Extract the (x, y) coordinate from the center of the cell holding the provided text.  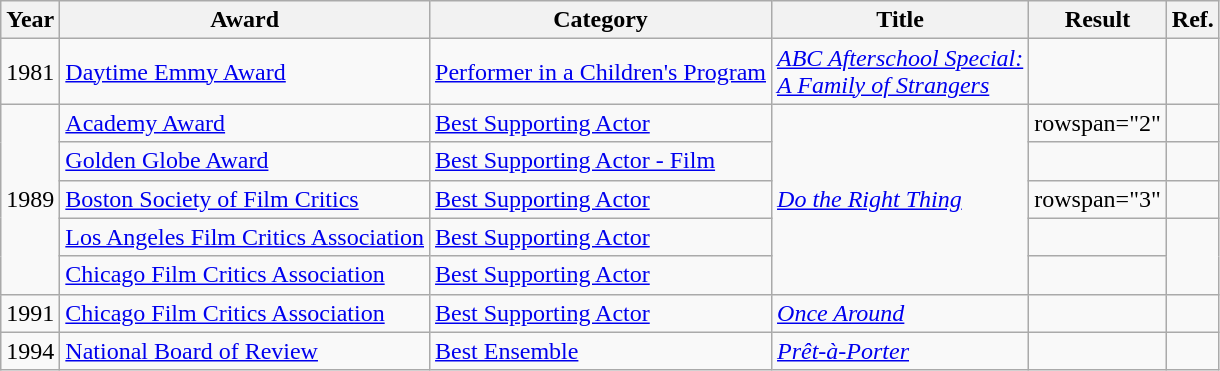
ABC Afterschool Special: A Family of Strangers (900, 72)
1991 (30, 313)
Los Angeles Film Critics Association (245, 237)
National Board of Review (245, 351)
Boston Society of Film Critics (245, 199)
rowspan="3" (1098, 199)
1981 (30, 72)
Do the Right Thing (900, 199)
Performer in a Children's Program (601, 72)
Once Around (900, 313)
Daytime Emmy Award (245, 72)
Result (1098, 20)
Best Ensemble (601, 351)
Year (30, 20)
Golden Globe Award (245, 161)
rowspan="2" (1098, 123)
Prêt-à-Porter (900, 351)
1989 (30, 199)
1994 (30, 351)
Academy Award (245, 123)
Title (900, 20)
Best Supporting Actor - Film (601, 161)
Ref. (1192, 20)
Category (601, 20)
Award (245, 20)
